Locate the cell with the specified text and output its [x, y] center coordinate. 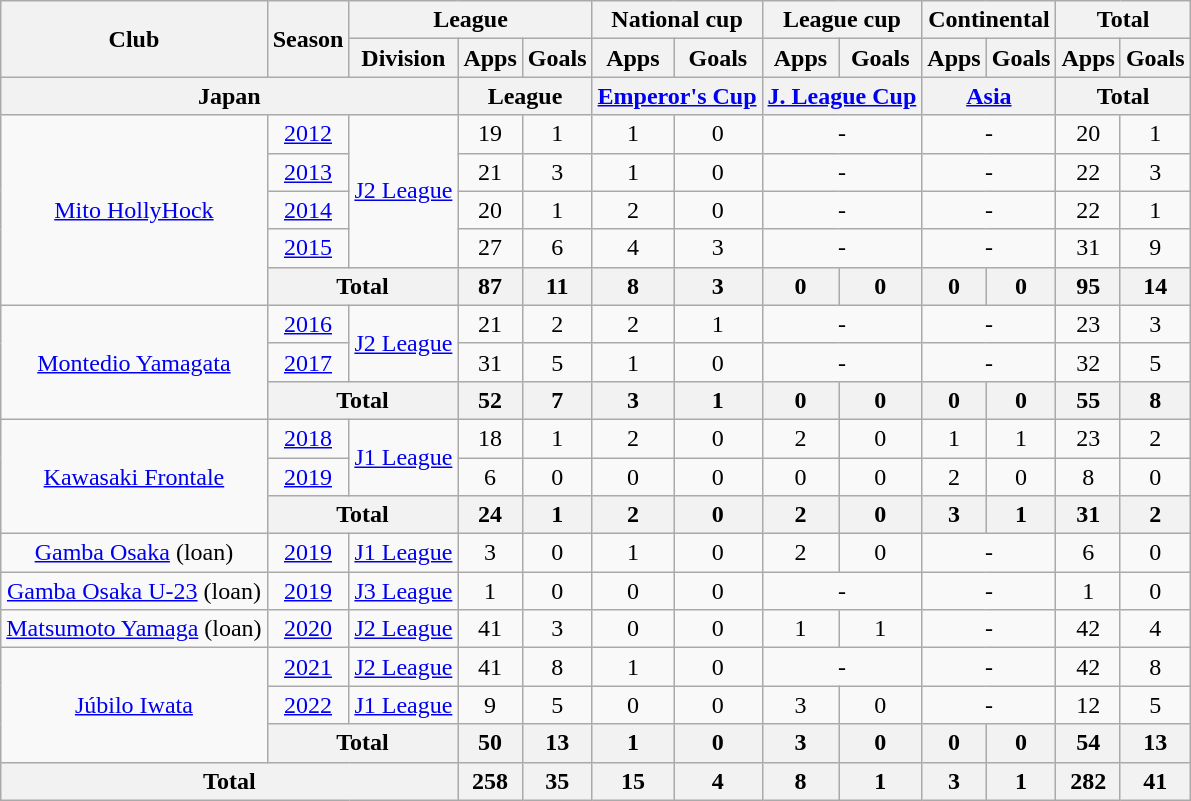
35 [557, 781]
18 [490, 438]
24 [490, 515]
Montedio Yamagata [134, 362]
2017 [308, 362]
J3 League [404, 591]
19 [490, 134]
2022 [308, 705]
League cup [842, 20]
Asia [989, 96]
50 [490, 743]
52 [490, 400]
Japan [230, 96]
32 [1088, 362]
Emperor's Cup [677, 96]
2012 [308, 134]
2013 [308, 172]
95 [1088, 286]
2014 [308, 210]
Gamba Osaka U-23 (loan) [134, 591]
Division [404, 58]
Matsumoto Yamaga (loan) [134, 629]
7 [557, 400]
15 [633, 781]
2021 [308, 667]
2016 [308, 324]
2015 [308, 248]
Club [134, 39]
2018 [308, 438]
27 [490, 248]
Júbilo Iwata [134, 705]
2020 [308, 629]
14 [1155, 286]
11 [557, 286]
Continental [989, 20]
258 [490, 781]
55 [1088, 400]
Gamba Osaka (loan) [134, 553]
Kawasaki Frontale [134, 476]
Mito HollyHock [134, 210]
54 [1088, 743]
J. League Cup [842, 96]
282 [1088, 781]
12 [1088, 705]
87 [490, 286]
National cup [677, 20]
Season [308, 39]
